For the text-containing cell, return its midpoint in [X, Y] coordinate format. 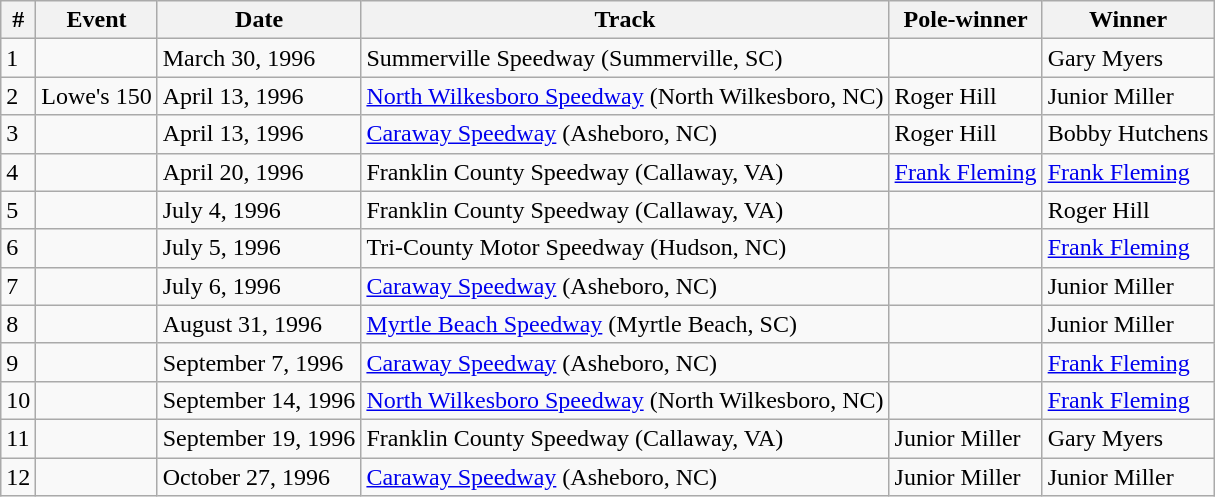
Tri-County Motor Speedway (Hudson, NC) [625, 248]
September 7, 1996 [259, 362]
July 6, 1996 [259, 286]
October 27, 1996 [259, 477]
August 31, 1996 [259, 324]
Winner [1128, 20]
April 20, 1996 [259, 172]
12 [18, 477]
Bobby Hutchens [1128, 134]
Date [259, 20]
6 [18, 248]
7 [18, 286]
Track [625, 20]
Myrtle Beach Speedway (Myrtle Beach, SC) [625, 324]
Summerville Speedway (Summerville, SC) [625, 58]
September 14, 1996 [259, 400]
July 5, 1996 [259, 248]
4 [18, 172]
9 [18, 362]
11 [18, 438]
1 [18, 58]
Event [96, 20]
8 [18, 324]
# [18, 20]
July 4, 1996 [259, 210]
5 [18, 210]
Pole-winner [966, 20]
2 [18, 96]
September 19, 1996 [259, 438]
Lowe's 150 [96, 96]
3 [18, 134]
March 30, 1996 [259, 58]
10 [18, 400]
